Determine the [X, Y] coordinate at the center of the cell enclosing the given text.  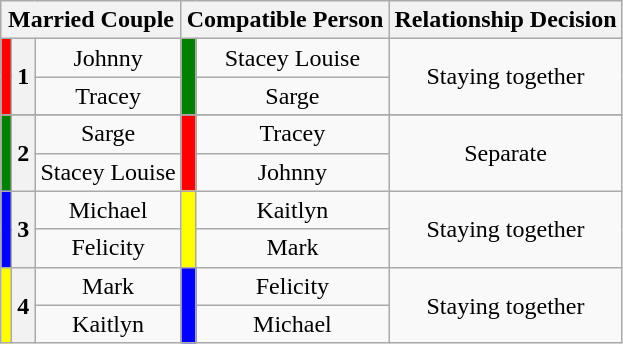
Relationship Decision [506, 20]
Separate [506, 153]
2 [24, 153]
1 [24, 77]
4 [24, 305]
Married Couple [91, 20]
Compatible Person [285, 20]
3 [24, 229]
